Return the (X, Y) coordinate for the center point of the cell that contains the specified text.  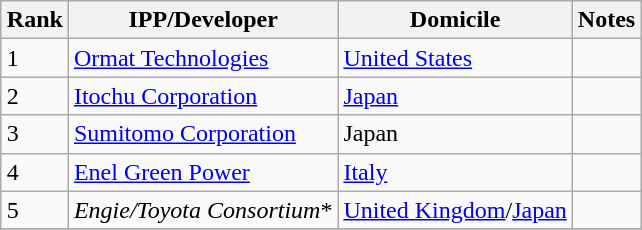
Enel Green Power (203, 172)
Domicile (455, 20)
Italy (455, 172)
IPP/Developer (203, 20)
2 (34, 96)
Rank (34, 20)
United Kingdom/Japan (455, 210)
3 (34, 134)
United States (455, 58)
4 (34, 172)
Sumitomo Corporation (203, 134)
Notes (606, 20)
Itochu Corporation (203, 96)
1 (34, 58)
Engie/Toyota Consortium* (203, 210)
Ormat Technologies (203, 58)
5 (34, 210)
